Provide the [X, Y] coordinate of the cell's center where the given text is located.  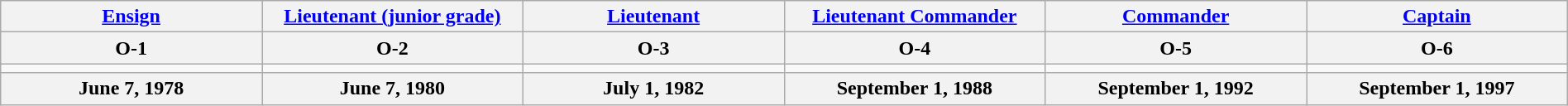
O-6 [1437, 48]
Ensign [131, 17]
July 1, 1982 [653, 89]
September 1, 1997 [1437, 89]
Commander [1176, 17]
O-4 [915, 48]
O-5 [1176, 48]
O-1 [131, 48]
September 1, 1992 [1176, 89]
O-2 [392, 48]
June 7, 1980 [392, 89]
Lieutenant (junior grade) [392, 17]
Captain [1437, 17]
Lieutenant Commander [915, 17]
O-3 [653, 48]
September 1, 1988 [915, 89]
Lieutenant [653, 17]
June 7, 1978 [131, 89]
